Pinpoint the cell where the given text exists, returning its (x, y) midpoint coordinate. 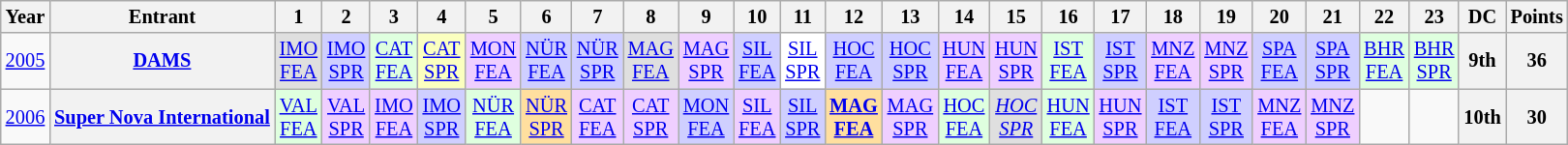
16 (1069, 16)
1 (298, 16)
19 (1225, 16)
10th (1482, 117)
Points (1537, 16)
9 (707, 16)
SPASPR (1332, 61)
23 (1434, 16)
BHRFEA (1384, 61)
BHRSPR (1434, 61)
5 (494, 16)
VALFEA (298, 117)
9th (1482, 61)
VALSPR (347, 117)
14 (964, 16)
4 (441, 16)
DC (1482, 16)
Super Nova International (162, 117)
3 (393, 16)
SPAFEA (1280, 61)
DAMS (162, 61)
6 (546, 16)
21 (1332, 16)
12 (854, 16)
15 (1016, 16)
10 (757, 16)
36 (1537, 61)
7 (598, 16)
17 (1121, 16)
Entrant (162, 16)
2005 (25, 61)
30 (1537, 117)
8 (650, 16)
Year (25, 16)
22 (1384, 16)
20 (1280, 16)
18 (1173, 16)
2 (347, 16)
11 (802, 16)
13 (910, 16)
2006 (25, 117)
